Capture the cell that displays the provided text and extract its [X, Y] central coordinate. 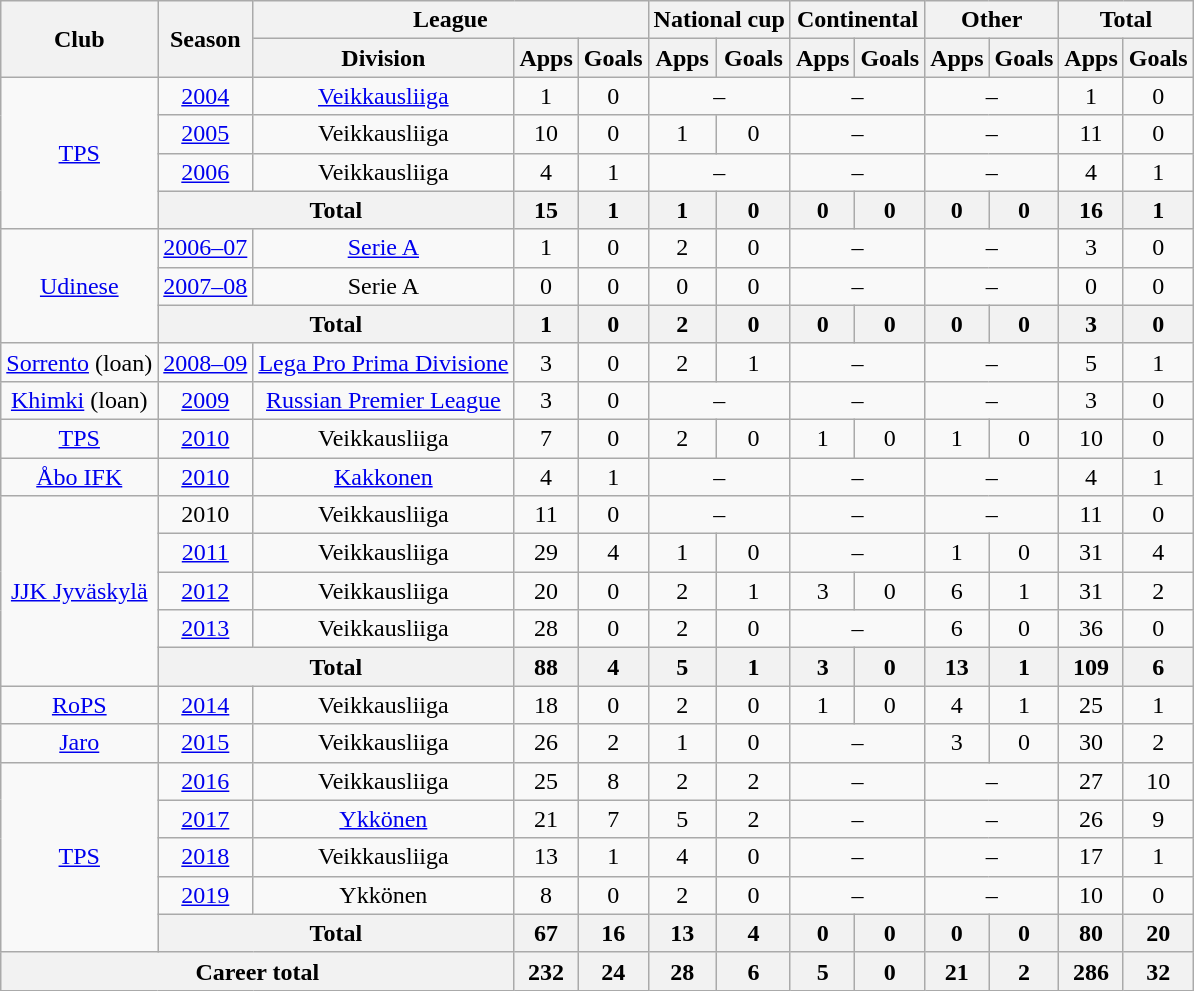
15 [546, 210]
2019 [206, 895]
32 [1158, 971]
2017 [206, 819]
Continental [857, 20]
24 [613, 971]
Åbo IFK [80, 477]
2006–07 [206, 248]
National cup [719, 20]
Udinese [80, 286]
Sorrento (loan) [80, 362]
2015 [206, 743]
JJK Jyväskylä [80, 591]
League [450, 20]
2014 [206, 705]
Season [206, 39]
Russian Premier League [384, 400]
27 [1091, 781]
9 [1158, 819]
RoPS [80, 705]
Lega Pro Prima Divisione [384, 362]
2008–09 [206, 362]
88 [546, 667]
2006 [206, 172]
2011 [206, 553]
29 [546, 553]
232 [546, 971]
2013 [206, 629]
Division [384, 58]
286 [1091, 971]
2016 [206, 781]
Khimki (loan) [80, 400]
Other [992, 20]
2005 [206, 134]
67 [546, 933]
Club [80, 39]
17 [1091, 857]
2009 [206, 400]
36 [1091, 629]
Kakkonen [384, 477]
2007–08 [206, 286]
Jaro [80, 743]
30 [1091, 743]
2004 [206, 96]
80 [1091, 933]
2012 [206, 591]
109 [1091, 667]
2018 [206, 857]
18 [546, 705]
Career total [258, 971]
